Return [x, y] of the center of cell containing provided text 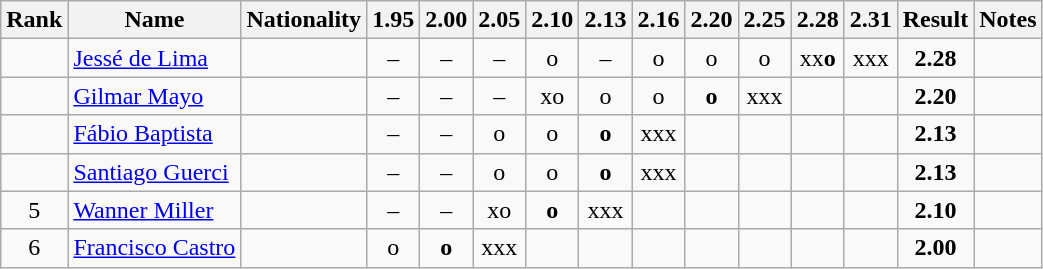
2.05 [500, 20]
Fábio Baptista [154, 134]
Rank [34, 20]
1.95 [394, 20]
xxo [818, 58]
Result [935, 20]
Santiago Guerci [154, 172]
6 [34, 248]
2.16 [658, 20]
Nationality [304, 20]
2.25 [764, 20]
5 [34, 210]
Name [154, 20]
Francisco Castro [154, 248]
Wanner Miller [154, 210]
2.31 [870, 20]
Jessé de Lima [154, 58]
Notes [1008, 20]
Gilmar Mayo [154, 96]
